Search for the cell housing the specified text and yield its [x, y] center coordinate. 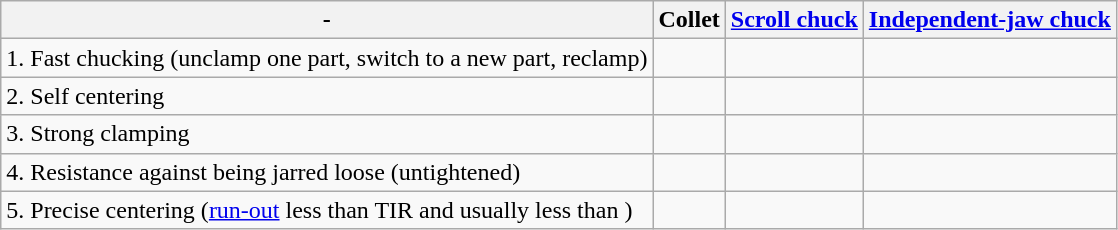
4. Resistance against being jarred loose (untightened) [327, 172]
5. Precise centering (run-out less than TIR and usually less than ) [327, 210]
Independent-jaw chuck [990, 20]
3. Strong clamping [327, 134]
2. Self centering [327, 96]
1. Fast chucking (unclamp one part, switch to a new part, reclamp) [327, 58]
- [327, 20]
Collet [689, 20]
Scroll chuck [794, 20]
